Capture the cell that displays the provided text and extract its [X, Y] central coordinate. 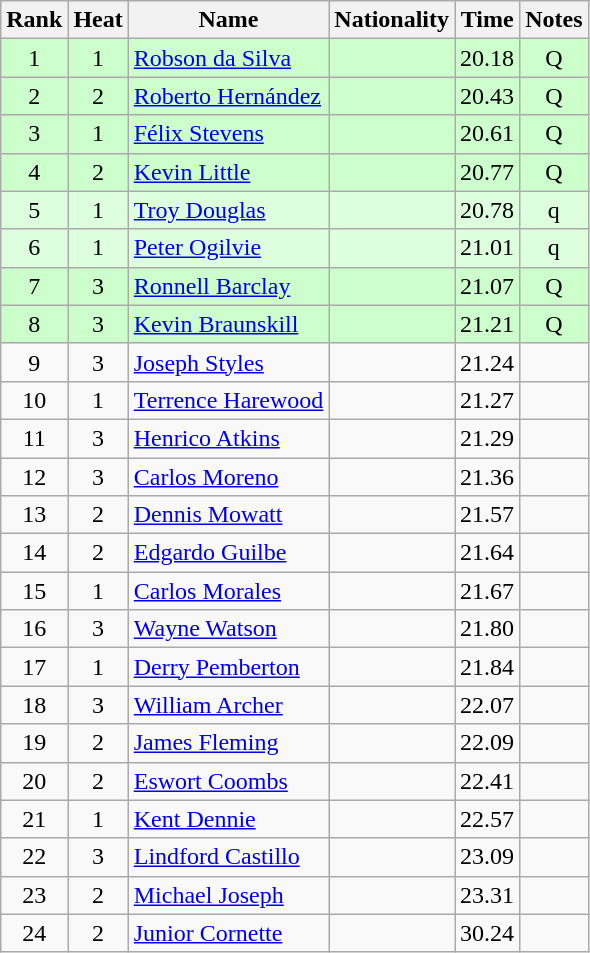
21.07 [488, 286]
Michael Joseph [228, 895]
22 [34, 857]
19 [34, 743]
Troy Douglas [228, 210]
Kevin Little [228, 172]
Name [228, 20]
5 [34, 210]
21.24 [488, 362]
22.57 [488, 819]
15 [34, 591]
Kent Dennie [228, 819]
Wayne Watson [228, 629]
Joseph Styles [228, 362]
Roberto Hernández [228, 96]
21 [34, 819]
Lindford Castillo [228, 857]
Robson da Silva [228, 58]
21.67 [488, 591]
20.18 [488, 58]
21.29 [488, 438]
21.01 [488, 248]
18 [34, 705]
Nationality [392, 20]
William Archer [228, 705]
Terrence Harewood [228, 400]
21.64 [488, 553]
Henrico Atkins [228, 438]
Derry Pemberton [228, 667]
20.43 [488, 96]
22.41 [488, 781]
21.27 [488, 400]
9 [34, 362]
4 [34, 172]
Kevin Braunskill [228, 324]
8 [34, 324]
Dennis Mowatt [228, 515]
Eswort Coombs [228, 781]
22.09 [488, 743]
21.57 [488, 515]
6 [34, 248]
Heat [98, 20]
Junior Cornette [228, 933]
21.36 [488, 477]
12 [34, 477]
Carlos Moreno [228, 477]
20.78 [488, 210]
20 [34, 781]
Peter Ogilvie [228, 248]
22.07 [488, 705]
30.24 [488, 933]
Rank [34, 20]
23.09 [488, 857]
21.84 [488, 667]
Carlos Morales [228, 591]
23.31 [488, 895]
16 [34, 629]
Ronnell Barclay [228, 286]
Notes [554, 20]
23 [34, 895]
24 [34, 933]
Félix Stevens [228, 134]
21.21 [488, 324]
7 [34, 286]
13 [34, 515]
14 [34, 553]
20.61 [488, 134]
17 [34, 667]
James Fleming [228, 743]
21.80 [488, 629]
11 [34, 438]
20.77 [488, 172]
10 [34, 400]
Edgardo Guilbe [228, 553]
Time [488, 20]
